From the cell containing the given text, extract its center point as [X, Y] coordinate. 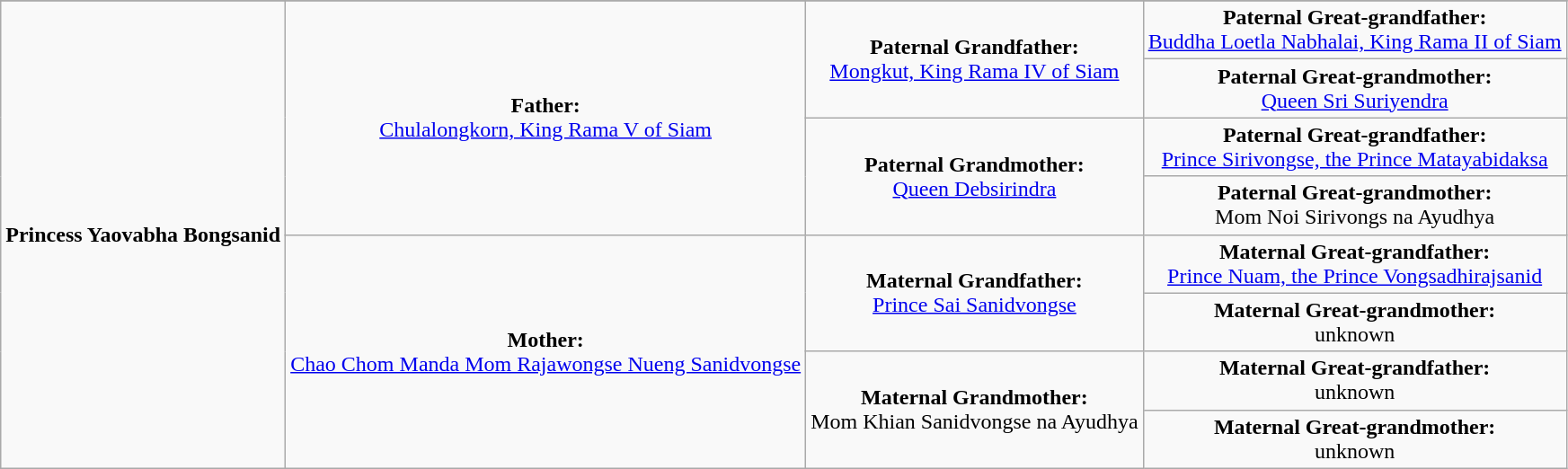
Paternal Great-grandmother:Mom Noi Sirivongs na Ayudhya [1355, 205]
Paternal Great-grandfather:Prince Sirivongse, the Prince Matayabidaksa [1355, 147]
Maternal Grandfather:Prince Sai Sanidvongse [974, 293]
Paternal Great-grandfather:Buddha Loetla Nabhalai, King Rama II of Siam [1355, 31]
Father:Chulalongkorn, King Rama V of Siam [546, 118]
Maternal Great-grandfather:Prince Nuam, the Prince Vongsadhirajsanid [1355, 264]
Paternal Great-grandmother:Queen Sri Suriyendra [1355, 88]
Paternal Grandfather:Mongkut, King Rama IV of Siam [974, 59]
Maternal Grandmother:Mom Khian Sanidvongse na Ayudhya [974, 410]
Princess Yaovabha Bongsanid [144, 234]
Maternal Great-grandfather:unknown [1355, 381]
Mother:Chao Chom Manda Mom Rajawongse Nueng Sanidvongse [546, 351]
Paternal Grandmother:Queen Debsirindra [974, 176]
